Locate the cell with the specified text and output its (x, y) center coordinate. 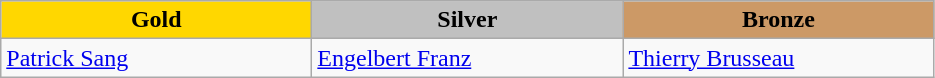
Thierry Brusseau (778, 58)
Bronze (778, 20)
Silver (468, 20)
Patrick Sang (156, 58)
Engelbert Franz (468, 58)
Gold (156, 20)
